Capture the cell that displays the provided text and extract its (X, Y) central coordinate. 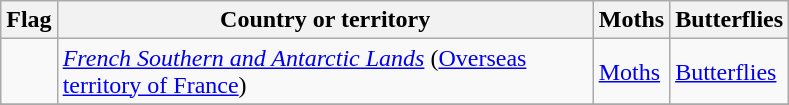
Flag (29, 20)
Country or territory (325, 20)
French Southern and Antarctic Lands (Overseas territory of France) (325, 72)
